Output the (X, Y) coordinate of the center of the cell containing the given text.  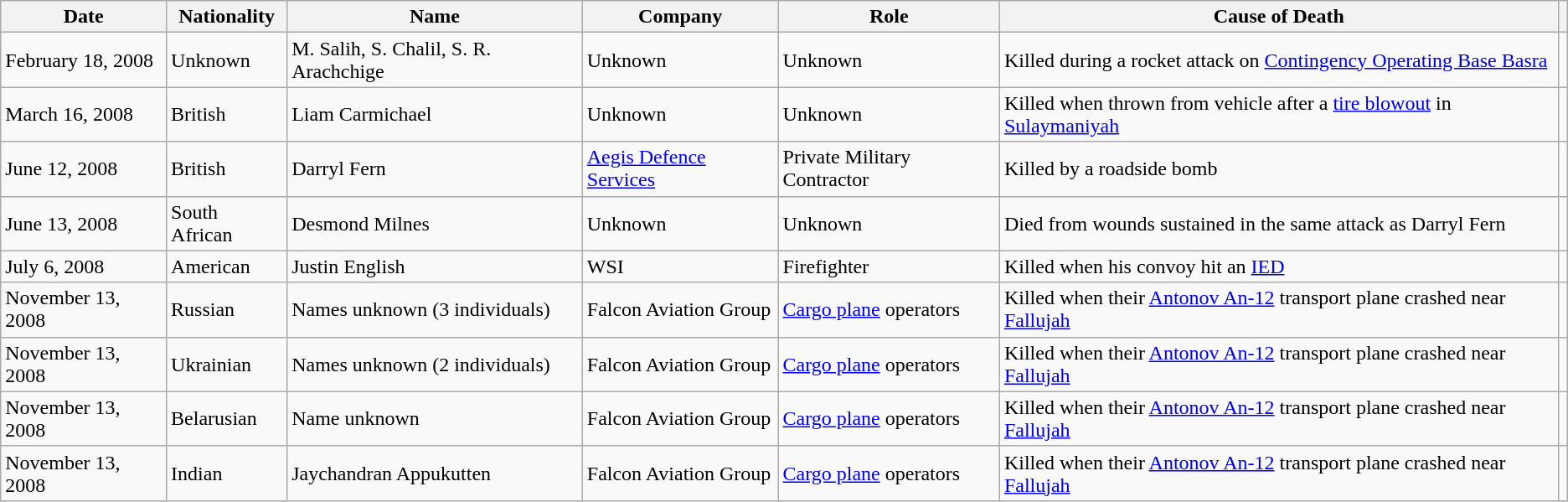
Killed by a roadside bomb (1278, 169)
Names unknown (3 individuals) (436, 310)
Role (889, 17)
June 12, 2008 (84, 169)
Company (680, 17)
Died from wounds sustained in the same attack as Darryl Fern (1278, 223)
Jaychandran Appukutten (436, 473)
South African (227, 223)
American (227, 267)
Aegis Defence Services (680, 169)
February 18, 2008 (84, 60)
Darryl Fern (436, 169)
Russian (227, 310)
Name (436, 17)
Belarusian (227, 419)
July 6, 2008 (84, 267)
Justin English (436, 267)
WSI (680, 267)
Date (84, 17)
Firefighter (889, 267)
Ukrainian (227, 364)
Cause of Death (1278, 17)
M. Salih, S. Chalil, S. R. Arachchige (436, 60)
Killed during a rocket attack on Contingency Operating Base Basra (1278, 60)
Indian (227, 473)
Desmond Milnes (436, 223)
Names unknown (2 individuals) (436, 364)
Nationality (227, 17)
March 16, 2008 (84, 114)
June 13, 2008 (84, 223)
Killed when his convoy hit an IED (1278, 267)
Killed when thrown from vehicle after a tire blowout in Sulaymaniyah (1278, 114)
Name unknown (436, 419)
Liam Carmichael (436, 114)
Private Military Contractor (889, 169)
